Output the (x, y) coordinate of the center of the cell containing the given text.  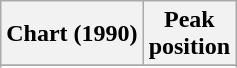
Peakposition (189, 34)
Chart (1990) (72, 34)
